Detect which cell encompasses the target text, then output its [x, y] center coordinate. 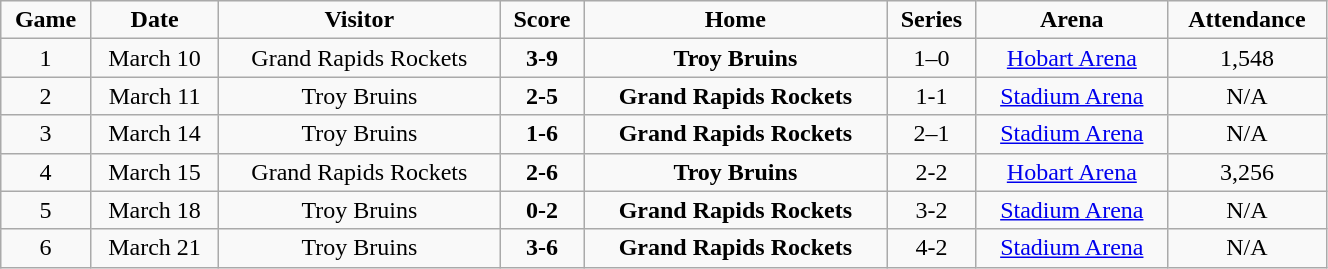
0-2 [542, 210]
March 18 [154, 210]
Score [542, 20]
Date [154, 20]
4-2 [932, 248]
3,256 [1246, 172]
March 10 [154, 58]
4 [46, 172]
Attendance [1246, 20]
1–0 [932, 58]
3-2 [932, 210]
Arena [1072, 20]
6 [46, 248]
March 21 [154, 248]
Visitor [360, 20]
3-6 [542, 248]
1-1 [932, 96]
Game [46, 20]
2-6 [542, 172]
5 [46, 210]
March 15 [154, 172]
2 [46, 96]
1-6 [542, 134]
3-9 [542, 58]
2-5 [542, 96]
1 [46, 58]
3 [46, 134]
2–1 [932, 134]
2-2 [932, 172]
March 14 [154, 134]
March 11 [154, 96]
Series [932, 20]
Home [736, 20]
1,548 [1246, 58]
